Capture the cell that displays the provided text and extract its [X, Y] central coordinate. 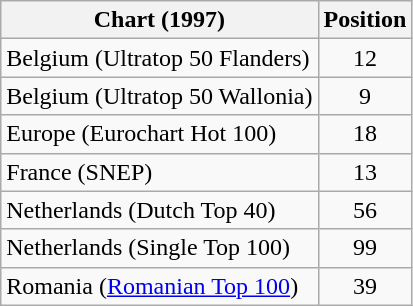
18 [365, 134]
Romania (Romanian Top 100) [160, 286]
99 [365, 248]
9 [365, 96]
France (SNEP) [160, 172]
Netherlands (Single Top 100) [160, 248]
12 [365, 58]
Europe (Eurochart Hot 100) [160, 134]
Chart (1997) [160, 20]
39 [365, 286]
56 [365, 210]
13 [365, 172]
Belgium (Ultratop 50 Flanders) [160, 58]
Belgium (Ultratop 50 Wallonia) [160, 96]
Netherlands (Dutch Top 40) [160, 210]
Position [365, 20]
